Provide the [X, Y] coordinate of the cell's center where the given text is located.  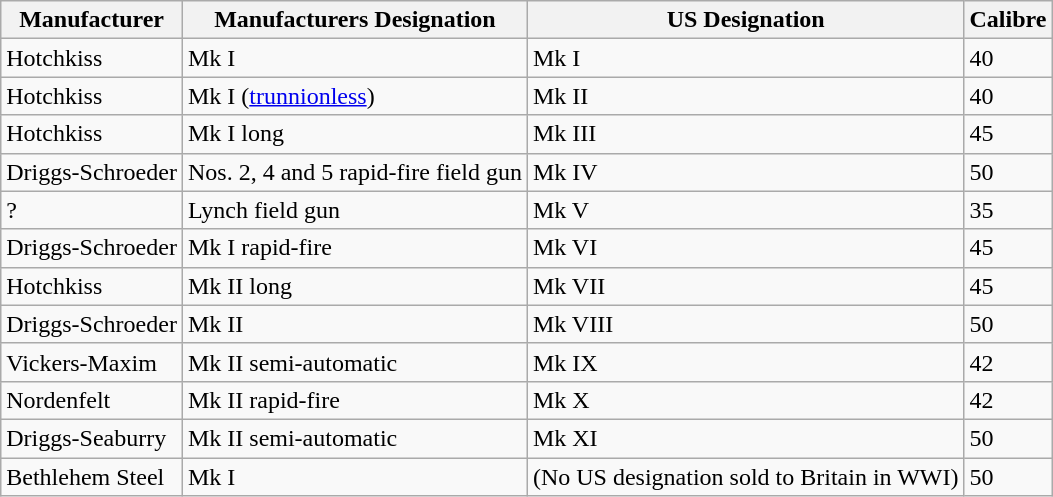
Mk V [746, 210]
Nordenfelt [92, 400]
Vickers-Maxim [92, 362]
Mk XI [746, 438]
Mk VIII [746, 324]
Bethlehem Steel [92, 477]
Mk VII [746, 286]
Mk I (trunnionless) [354, 96]
Nos. 2, 4 and 5 rapid-fire field gun [354, 172]
Mk I rapid-fire [354, 248]
Mk I long [354, 134]
Manufacturer [92, 20]
? [92, 210]
Mk IV [746, 172]
Lynch field gun [354, 210]
Mk III [746, 134]
Calibre [1008, 20]
Manufacturers Designation [354, 20]
US Designation [746, 20]
Driggs-Seaburry [92, 438]
Mk VI [746, 248]
Mk II rapid-fire [354, 400]
Mk II long [354, 286]
35 [1008, 210]
Mk IX [746, 362]
Mk X [746, 400]
(No US designation sold to Britain in WWI) [746, 477]
